Locate the cell with the specified text and output its (X, Y) center coordinate. 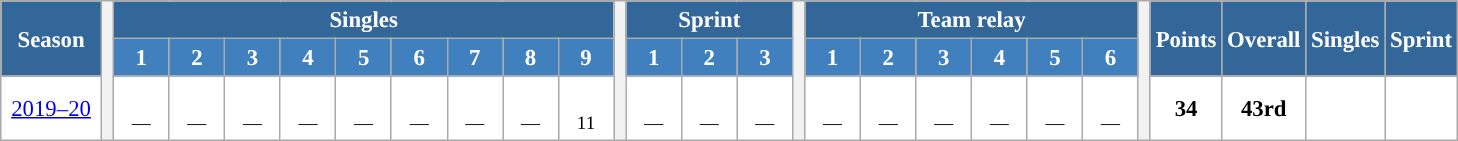
7 (475, 58)
8 (531, 58)
Points (1186, 38)
2019–20 (52, 108)
34 (1186, 108)
9 (586, 58)
43rd (1264, 108)
Overall (1264, 38)
Team relay (972, 20)
11 (586, 108)
Season (52, 38)
